Capture the cell that displays the provided text and extract its [X, Y] central coordinate. 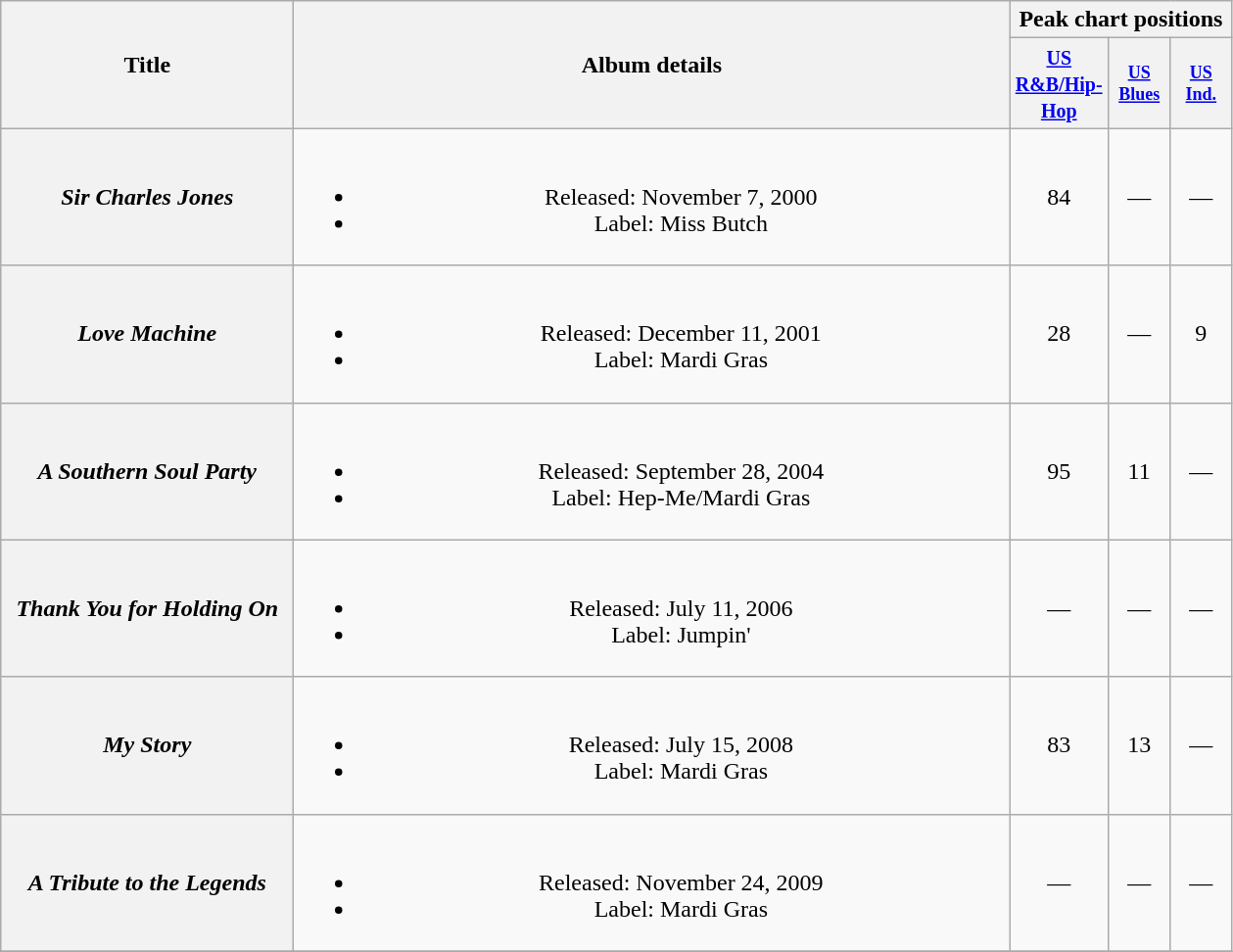
Love Machine [147, 334]
Released: July 15, 2008Label: Mardi Gras [652, 745]
Released: November 7, 2000Label: Miss Butch [652, 197]
9 [1201, 334]
US R&B/Hip-Hop [1060, 83]
A Southern Soul Party [147, 471]
Album details [652, 65]
Released: July 11, 2006Label: Jumpin' [652, 608]
11 [1140, 471]
95 [1060, 471]
US Blues [1140, 83]
Released: November 24, 2009Label: Mardi Gras [652, 882]
Sir Charles Jones [147, 197]
28 [1060, 334]
Released: December 11, 2001Label: Mardi Gras [652, 334]
My Story [147, 745]
Title [147, 65]
83 [1060, 745]
USInd. [1201, 83]
A Tribute to the Legends [147, 882]
84 [1060, 197]
13 [1140, 745]
Peak chart positions [1120, 20]
Thank You for Holding On [147, 608]
Released: September 28, 2004Label: Hep-Me/Mardi Gras [652, 471]
